Return the [X, Y] coordinate for the center point of the cell that contains the specified text.  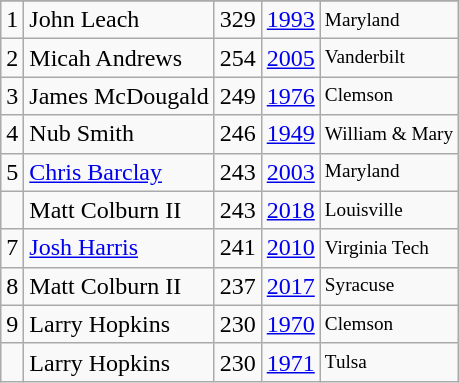
246 [238, 134]
Micah Andrews [119, 58]
Louisville [388, 210]
Virginia Tech [388, 248]
James McDougald [119, 96]
254 [238, 58]
Nub Smith [119, 134]
1949 [290, 134]
249 [238, 96]
Chris Barclay [119, 172]
4 [12, 134]
5 [12, 172]
William & Mary [388, 134]
Vanderbilt [388, 58]
John Leach [119, 20]
237 [238, 286]
2003 [290, 172]
1970 [290, 324]
241 [238, 248]
2018 [290, 210]
9 [12, 324]
1971 [290, 362]
Syracuse [388, 286]
8 [12, 286]
Tulsa [388, 362]
2017 [290, 286]
7 [12, 248]
1976 [290, 96]
329 [238, 20]
Josh Harris [119, 248]
2010 [290, 248]
2005 [290, 58]
1 [12, 20]
3 [12, 96]
1993 [290, 20]
2 [12, 58]
